Detect which cell encompasses the target text, then output its (X, Y) center coordinate. 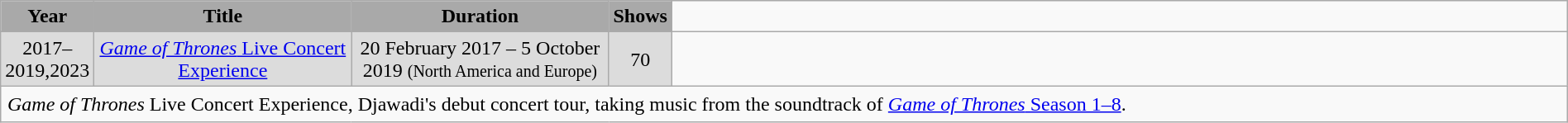
Game of Thrones Live Concert Experience, Djawadi's debut concert tour, taking music from the soundtrack of Game of Thrones Season 1–8. (784, 104)
Game of Thrones Live Concert Experience (223, 59)
Year (48, 17)
Shows (640, 17)
70 (640, 59)
Title (223, 17)
20 February 2017 – 5 October 2019 (North America and Europe) (480, 59)
2017–2019,2023 (48, 59)
Duration (480, 17)
